Extract the (x, y) coordinate from the center of the cell holding the provided text.  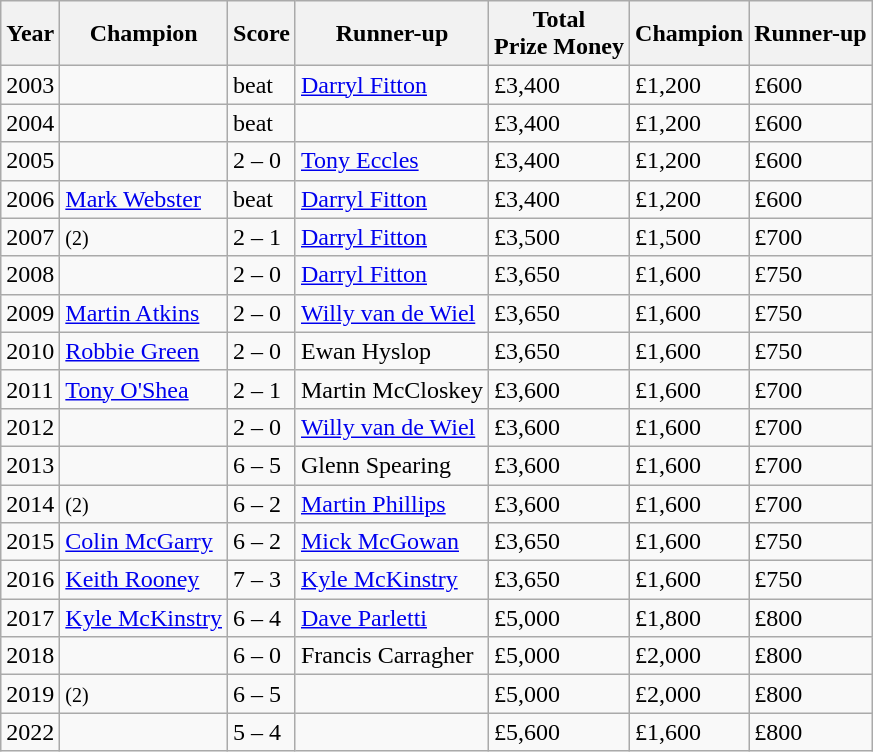
2017 (30, 618)
2009 (30, 313)
2007 (30, 237)
Dave Parletti (392, 618)
2008 (30, 275)
£1,500 (690, 237)
2022 (30, 732)
Robbie Green (144, 351)
2010 (30, 351)
2014 (30, 503)
2016 (30, 580)
2005 (30, 161)
6 – 4 (262, 618)
Glenn Spearing (392, 465)
2013 (30, 465)
Mark Webster (144, 199)
5 – 4 (262, 732)
Martin McCloskey (392, 389)
2011 (30, 389)
TotalPrize Money (560, 34)
£5,600 (560, 732)
2006 (30, 199)
Martin Phillips (392, 503)
Tony O'Shea (144, 389)
£3,500 (560, 237)
2018 (30, 656)
Year (30, 34)
2003 (30, 85)
Francis Carragher (392, 656)
6 – 0 (262, 656)
Colin McGarry (144, 542)
£1,800 (690, 618)
Martin Atkins (144, 313)
2015 (30, 542)
Mick McGowan (392, 542)
2019 (30, 694)
7 – 3 (262, 580)
2012 (30, 427)
2004 (30, 123)
Tony Eccles (392, 161)
Keith Rooney (144, 580)
Score (262, 34)
Ewan Hyslop (392, 351)
